From the cell containing the given text, extract its center point as (X, Y) coordinate. 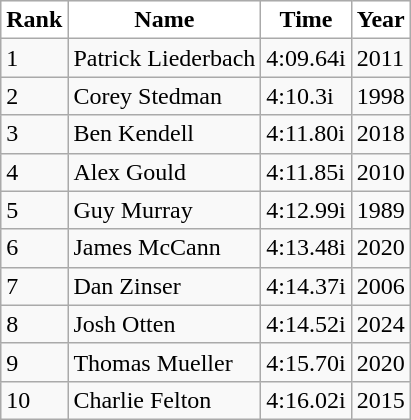
4 (34, 172)
Ben Kendell (164, 134)
Year (380, 20)
9 (34, 362)
2024 (380, 324)
Josh Otten (164, 324)
Guy Murray (164, 210)
Alex Gould (164, 172)
2018 (380, 134)
2 (34, 96)
8 (34, 324)
Corey Stedman (164, 96)
James McCann (164, 248)
Rank (34, 20)
4:10.3i (306, 96)
4:09.64i (306, 58)
4:14.37i (306, 286)
2015 (380, 400)
4:11.85i (306, 172)
3 (34, 134)
1998 (380, 96)
7 (34, 286)
Patrick Liederbach (164, 58)
Dan Zinser (164, 286)
1989 (380, 210)
Thomas Mueller (164, 362)
4:13.48i (306, 248)
10 (34, 400)
1 (34, 58)
Name (164, 20)
2010 (380, 172)
2011 (380, 58)
Time (306, 20)
4:15.70i (306, 362)
Charlie Felton (164, 400)
2006 (380, 286)
4:14.52i (306, 324)
6 (34, 248)
5 (34, 210)
4:11.80i (306, 134)
4:12.99i (306, 210)
4:16.02i (306, 400)
